Extract the (x, y) coordinate from the center of the cell holding the provided text.  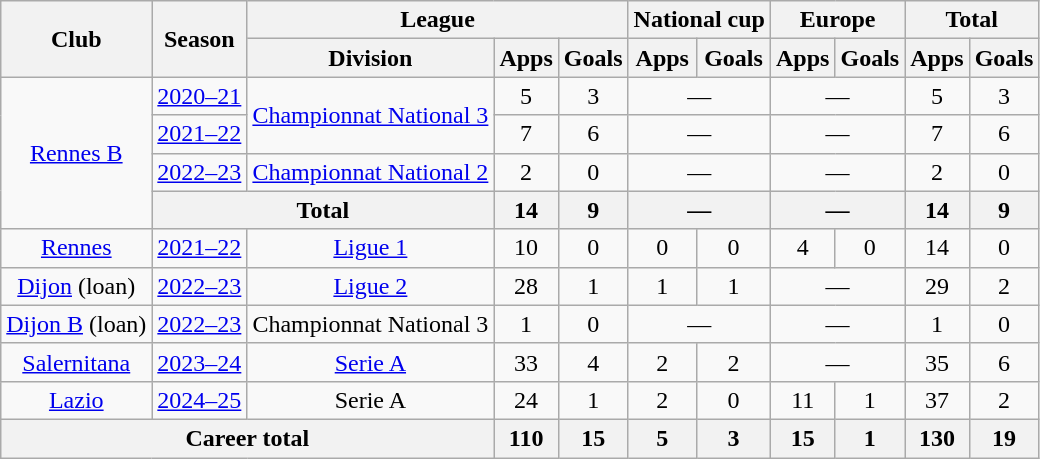
Ligue 2 (370, 286)
Salernitana (76, 362)
2023–24 (200, 362)
130 (937, 438)
Rennes (76, 248)
Club (76, 39)
110 (526, 438)
Division (370, 58)
10 (526, 248)
Lazio (76, 400)
24 (526, 400)
37 (937, 400)
2020–21 (200, 96)
33 (526, 362)
19 (1004, 438)
Championnat National 2 (370, 172)
Rennes B (76, 153)
Europe (838, 20)
29 (937, 286)
28 (526, 286)
League (438, 20)
National cup (699, 20)
11 (803, 400)
Career total (248, 438)
Dijon B (loan) (76, 324)
Ligue 1 (370, 248)
35 (937, 362)
Season (200, 39)
Dijon (loan) (76, 286)
2024–25 (200, 400)
